Capture the cell that displays the provided text and extract its (X, Y) central coordinate. 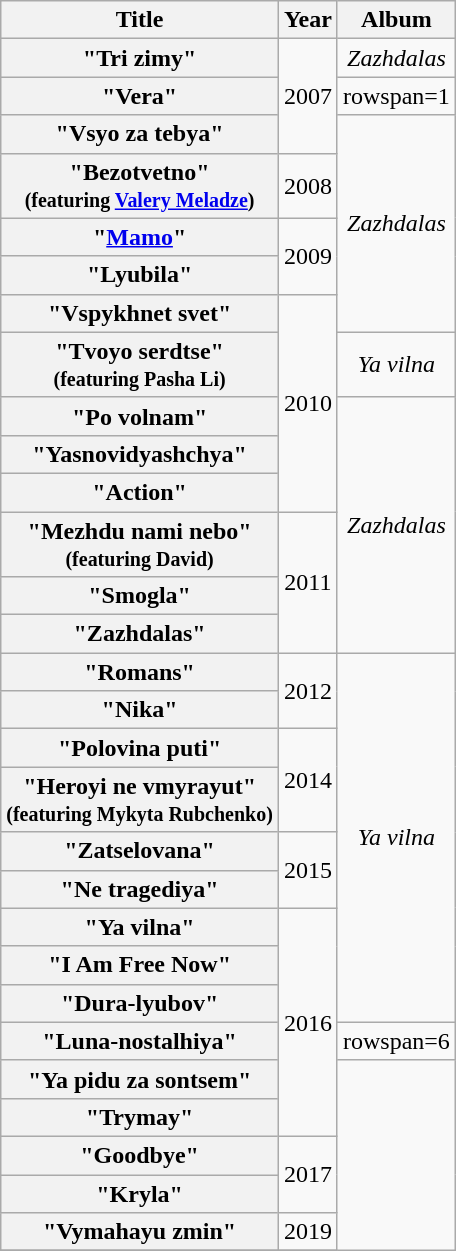
"Action" (140, 492)
"Dura-lyubov" (140, 1003)
"Smogla" (140, 596)
"Vera" (140, 96)
"Ne tragediya" (140, 889)
"Po volnam" (140, 416)
"Kryla" (140, 1193)
2009 (308, 256)
"Bezotvetno"(featuring Valery Meladze) (140, 186)
"Tvoyo serdtse"(featuring Pasha Li) (140, 364)
2008 (308, 186)
Title (140, 20)
Album (396, 20)
"Zatselovana" (140, 851)
"Zazhdalas" (140, 634)
2007 (308, 96)
"Tri zimy" (140, 58)
2016 (308, 1022)
2012 (308, 691)
"Luna-nostalhiya" (140, 1041)
"Mamo" (140, 237)
2010 (308, 402)
"Mezhdu nami nebo"(featuring David) (140, 544)
2019 (308, 1232)
"Ya pidu za sontsem" (140, 1079)
"Vymahayu zmin" (140, 1232)
rowspan=1 (396, 96)
"Nika" (140, 710)
"I Am Free Now" (140, 965)
"Lyubila" (140, 275)
"Polovina puti" (140, 748)
"Trymay" (140, 1117)
2011 (308, 582)
2015 (308, 870)
2017 (308, 1174)
2014 (308, 780)
"Vsyo za tebya" (140, 134)
Year (308, 20)
"Ya vilna" (140, 927)
"Heroyi ne vmyrayut"(featuring Mykyta Rubchenko) (140, 800)
"Romans" (140, 672)
"Yasnovidyashchya" (140, 454)
"Vspykhnet svet" (140, 313)
"Goodbye" (140, 1155)
rowspan=6 (396, 1041)
